Locate the cell with the specified text and output its (x, y) center coordinate. 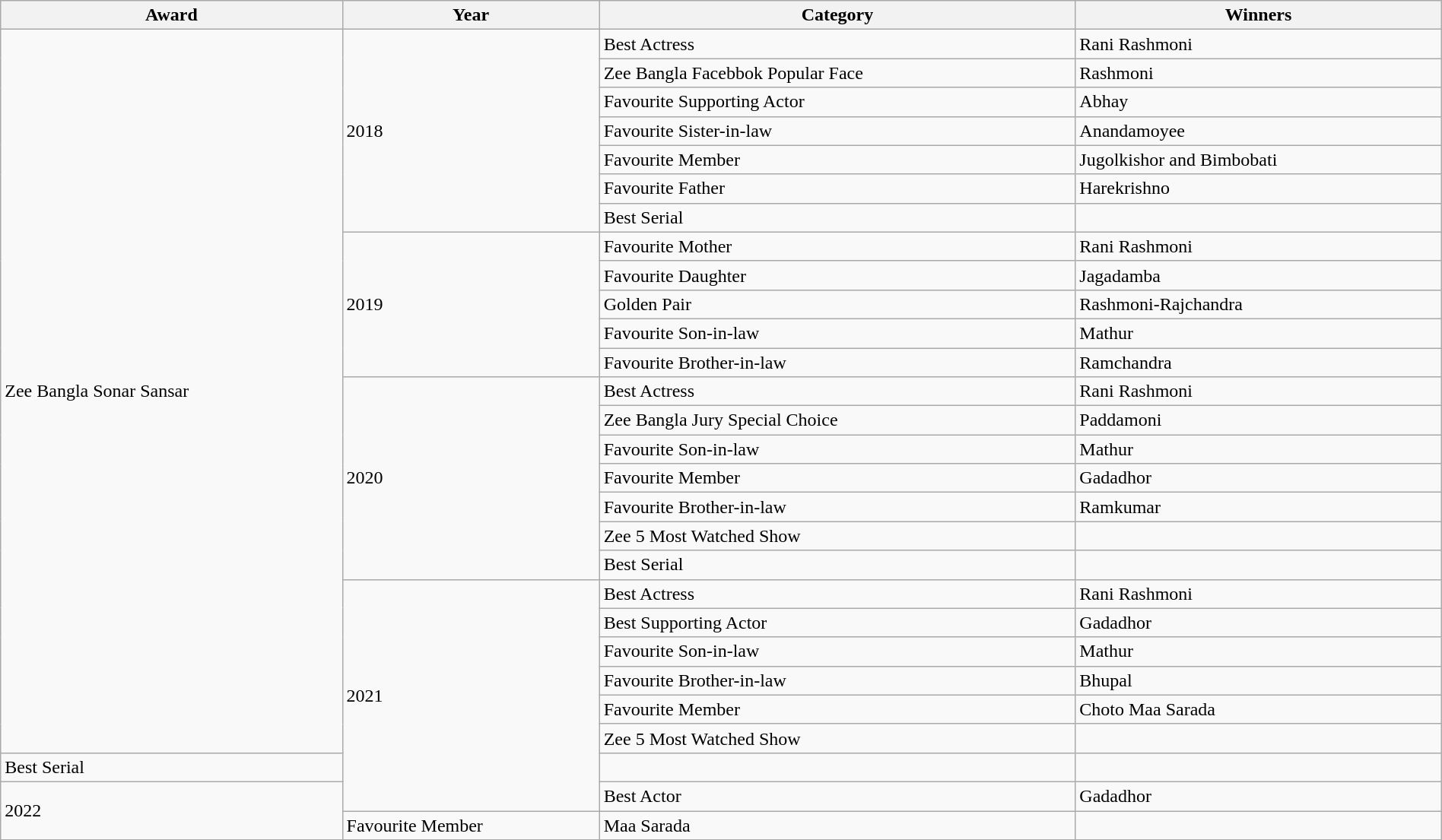
Jagadamba (1258, 275)
2018 (471, 131)
Paddamoni (1258, 420)
Category (837, 15)
2019 (471, 304)
Golden Pair (837, 304)
Favourite Daughter (837, 275)
Rashmoni-Rajchandra (1258, 304)
Ramchandra (1258, 363)
Best Supporting Actor (837, 623)
Ramkumar (1258, 507)
Maa Sarada (837, 825)
2020 (471, 478)
Favourite Father (837, 189)
Harekrishno (1258, 189)
Abhay (1258, 102)
Year (471, 15)
2021 (471, 695)
Winners (1258, 15)
Zee Bangla Sonar Sansar (172, 391)
Bhupal (1258, 680)
Favourite Supporting Actor (837, 102)
Favourite Mother (837, 246)
Anandamoyee (1258, 131)
Zee Bangla Jury Special Choice (837, 420)
Choto Maa Sarada (1258, 709)
Best Actor (837, 796)
Award (172, 15)
Jugolkishor and Bimbobati (1258, 160)
Zee Bangla Facebbok Popular Face (837, 73)
Rashmoni (1258, 73)
2022 (172, 810)
Favourite Sister-in-law (837, 131)
